Detect which cell encompasses the target text, then output its [X, Y] center coordinate. 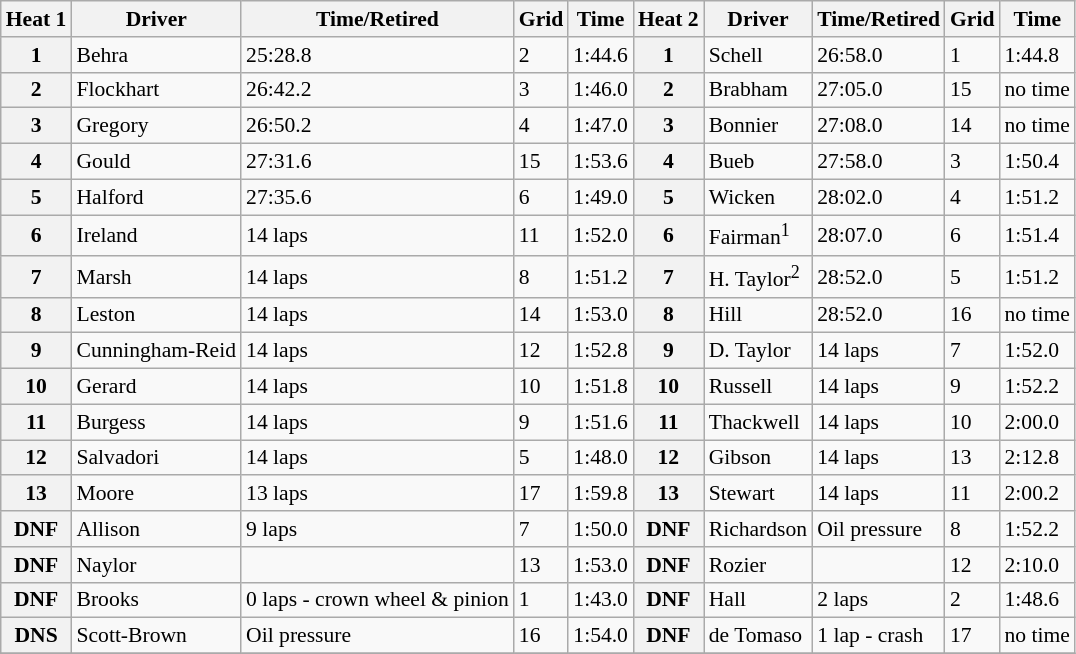
Gerard [156, 387]
Marsh [156, 276]
1:52.8 [600, 351]
Richardson [758, 529]
26:42.2 [378, 90]
Gregory [156, 126]
13 laps [378, 494]
Halford [156, 197]
27:31.6 [378, 162]
1:48.0 [600, 458]
Hall [758, 601]
Brooks [156, 601]
0 laps - crown wheel & pinion [378, 601]
26:58.0 [878, 55]
1:51.4 [1036, 236]
1:49.0 [600, 197]
27:08.0 [878, 126]
Naylor [156, 565]
Russell [758, 387]
Cunningham-Reid [156, 351]
1:48.6 [1036, 601]
28:02.0 [878, 197]
Hill [758, 316]
1:47.0 [600, 126]
DNS [36, 636]
1:44.6 [600, 55]
Gibson [758, 458]
1:43.0 [600, 601]
Flockhart [156, 90]
Rozier [758, 565]
Scott-Brown [156, 636]
de Tomaso [758, 636]
1:46.0 [600, 90]
Burgess [156, 422]
2:00.2 [1036, 494]
Ireland [156, 236]
2:10.0 [1036, 565]
H. Taylor2 [758, 276]
D. Taylor [758, 351]
28:07.0 [878, 236]
Bueb [758, 162]
Stewart [758, 494]
27:35.6 [378, 197]
9 laps [378, 529]
Bonnier [758, 126]
1:50.0 [600, 529]
1:50.4 [1036, 162]
Thackwell [758, 422]
Gould [156, 162]
Leston [156, 316]
1:54.0 [600, 636]
Heat 1 [36, 19]
1:51.6 [600, 422]
Wicken [758, 197]
1 lap - crash [878, 636]
2:12.8 [1036, 458]
1:59.8 [600, 494]
Allison [156, 529]
Moore [156, 494]
Schell [758, 55]
27:58.0 [878, 162]
2 laps [878, 601]
27:05.0 [878, 90]
Brabham [758, 90]
1:51.8 [600, 387]
Heat 2 [668, 19]
25:28.8 [378, 55]
Salvadori [156, 458]
2:00.0 [1036, 422]
Fairman1 [758, 236]
1:44.8 [1036, 55]
Behra [156, 55]
26:50.2 [378, 126]
1:53.6 [600, 162]
